Locate the cell with the specified text and output its (X, Y) center coordinate. 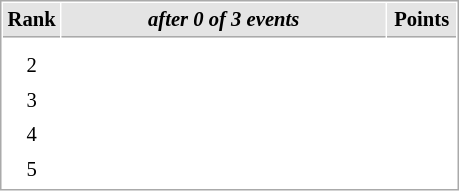
5 (32, 170)
after 0 of 3 events (224, 20)
2 (32, 66)
4 (32, 134)
Rank (32, 20)
3 (32, 100)
Points (422, 20)
